Locate the cell with the specified text and output its [x, y] center coordinate. 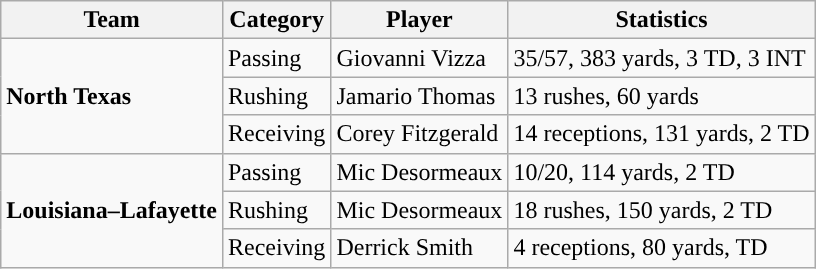
4 receptions, 80 yards, TD [662, 248]
Statistics [662, 20]
Corey Fitzgerald [420, 134]
14 receptions, 131 yards, 2 TD [662, 134]
Giovanni Vizza [420, 58]
North Texas [112, 96]
Derrick Smith [420, 248]
35/57, 383 yards, 3 TD, 3 INT [662, 58]
Player [420, 20]
13 rushes, 60 yards [662, 96]
Jamario Thomas [420, 96]
18 rushes, 150 yards, 2 TD [662, 210]
Category [276, 20]
Team [112, 20]
Louisiana–Lafayette [112, 210]
10/20, 114 yards, 2 TD [662, 172]
